Find where the given text appears and provide that cell's center as (x, y) coordinate. 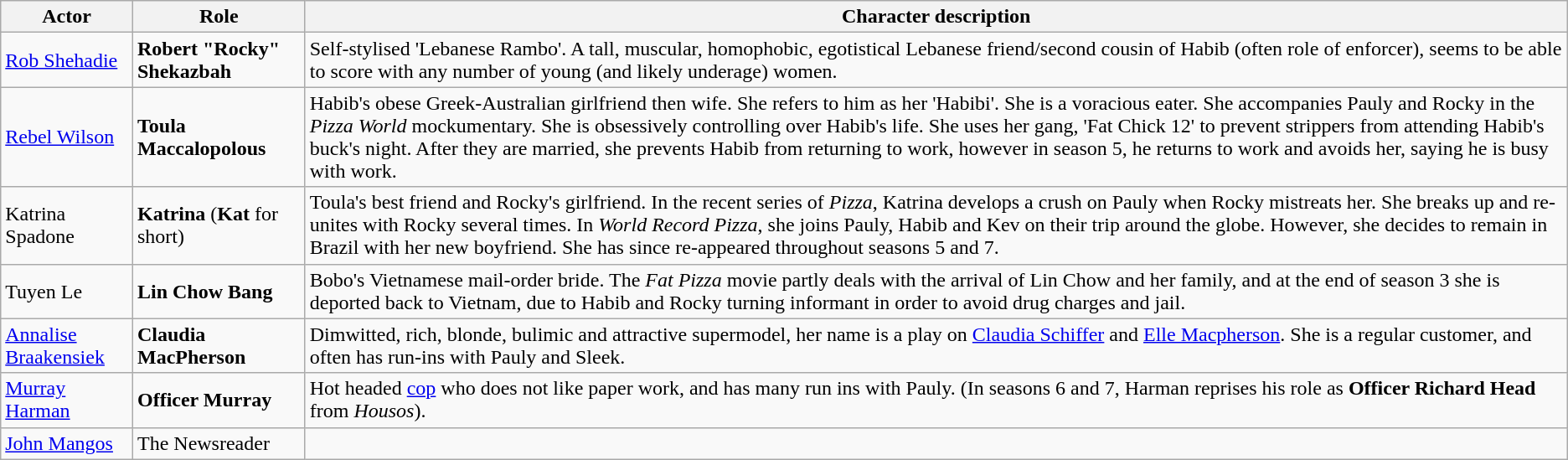
Character description (936, 17)
Murray Harman (67, 401)
Role (219, 17)
Rebel Wilson (67, 137)
Katrina Spadone (67, 225)
Toula Maccalopolous (219, 137)
Rob Shehadie (67, 60)
Actor (67, 17)
Annalise Braakensiek (67, 345)
Lin Chow Bang (219, 292)
John Mangos (67, 443)
Tuyen Le (67, 292)
Robert "Rocky" Shekazbah (219, 60)
Katrina (Kat for short) (219, 225)
The Newsreader (219, 443)
Claudia MacPherson (219, 345)
Officer Murray (219, 401)
